From the cell containing the given text, extract its center point as [X, Y] coordinate. 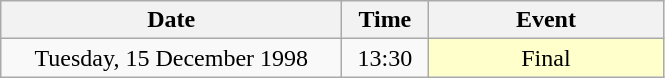
Date [172, 20]
13:30 [385, 58]
Final [546, 58]
Tuesday, 15 December 1998 [172, 58]
Event [546, 20]
Time [385, 20]
